Scan for the cell matching the given text and deliver its [x, y] coordinate at center. 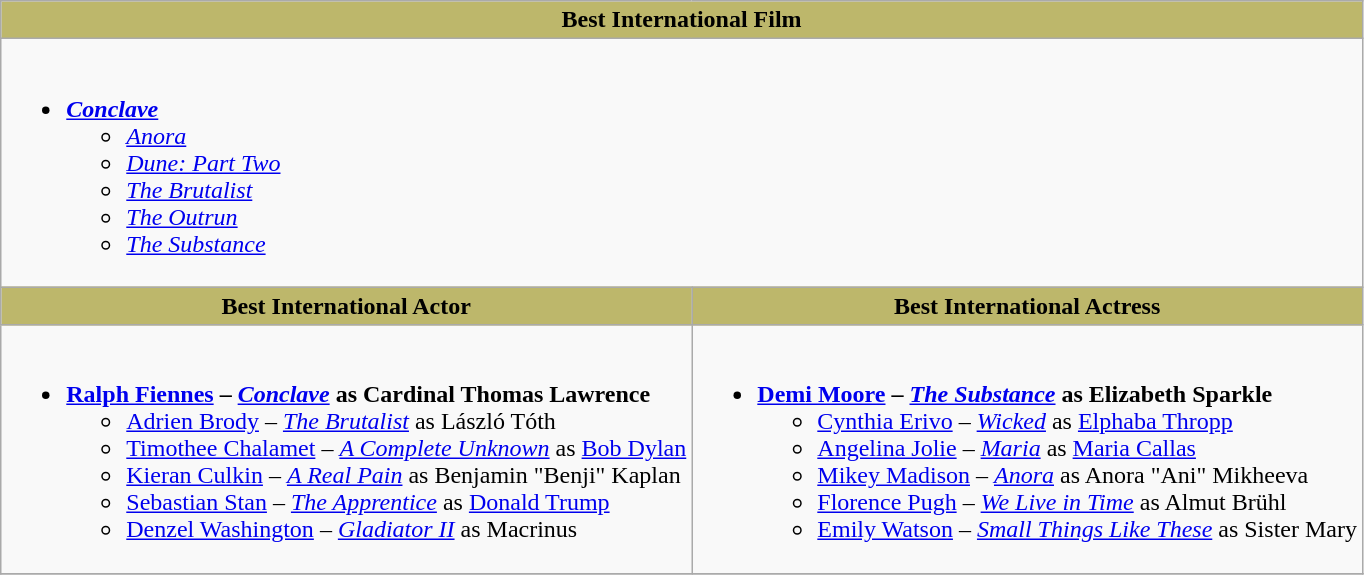
ConclaveAnoraDune: Part TwoThe BrutalistThe OutrunThe Substance [682, 163]
Best International Actress [1028, 306]
Best International Film [682, 20]
Best International Actor [346, 306]
